Locate the cell with the specified text and output its [x, y] center coordinate. 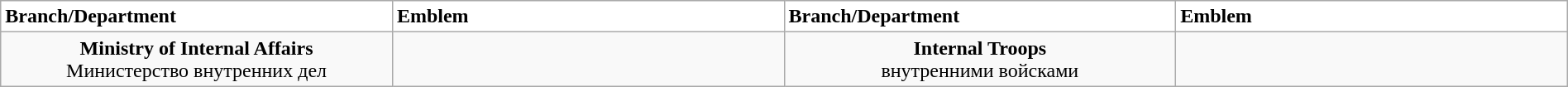
Internal Troopsвнутренними войсками [980, 60]
Ministry of Internal AffairsМинистерство внутренних дел [197, 60]
